Return (X, Y) of the center of cell containing provided text 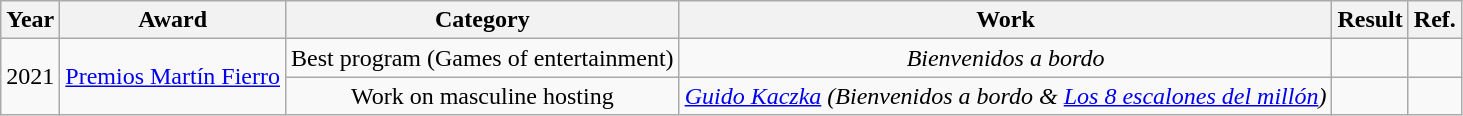
Premios Martín Fierro (173, 77)
Work on masculine hosting (483, 96)
Ref. (1434, 20)
2021 (30, 77)
Guido Kaczka (Bienvenidos a bordo & Los 8 escalones del millón) (1006, 96)
Result (1370, 20)
Category (483, 20)
Best program (Games of entertainment) (483, 58)
Award (173, 20)
Work (1006, 20)
Year (30, 20)
Bienvenidos a bordo (1006, 58)
